Return [x, y] of the center of cell containing provided text 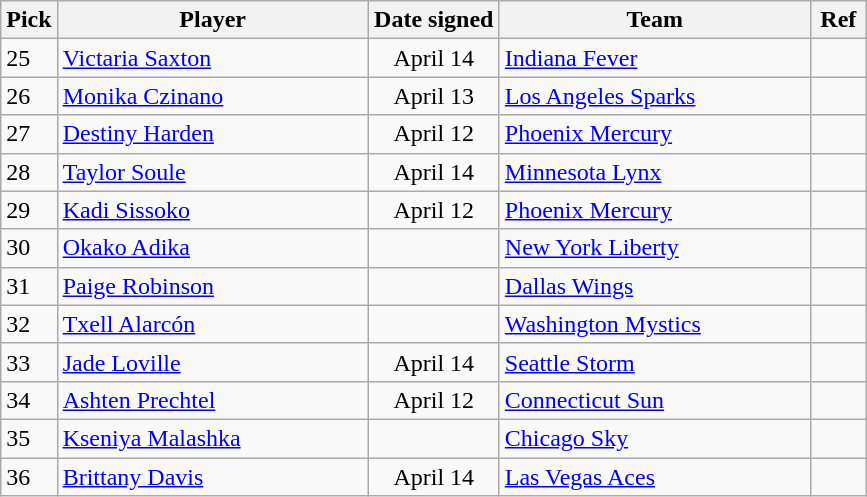
27 [29, 134]
35 [29, 438]
Player [212, 20]
April 13 [434, 96]
Monika Czinano [212, 96]
Txell Alarcón [212, 324]
Taylor Soule [212, 172]
Victaria Saxton [212, 58]
28 [29, 172]
Kseniya Malashka [212, 438]
Jade Loville [212, 362]
Indiana Fever [654, 58]
25 [29, 58]
32 [29, 324]
Team [654, 20]
Destiny Harden [212, 134]
Connecticut Sun [654, 400]
Dallas Wings [654, 286]
Okako Adika [212, 248]
29 [29, 210]
Minnesota Lynx [654, 172]
Brittany Davis [212, 477]
Los Angeles Sparks [654, 96]
36 [29, 477]
30 [29, 248]
33 [29, 362]
New York Liberty [654, 248]
34 [29, 400]
Paige Robinson [212, 286]
Las Vegas Aces [654, 477]
Ref [838, 20]
Washington Mystics [654, 324]
Ashten Prechtel [212, 400]
Kadi Sissoko [212, 210]
Pick [29, 20]
31 [29, 286]
26 [29, 96]
Seattle Storm [654, 362]
Chicago Sky [654, 438]
Date signed [434, 20]
